Determine the [X, Y] coordinate at the center of the cell enclosing the given text.  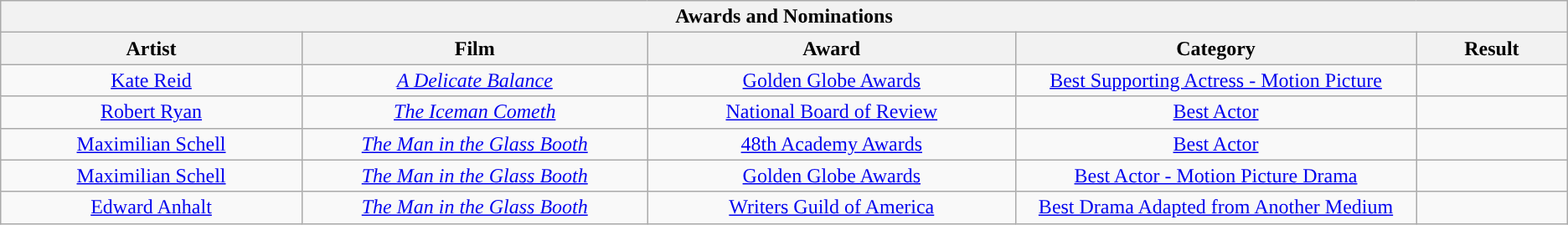
National Board of Review [831, 112]
Awards and Nominations [784, 17]
Edward Anhalt [152, 207]
Best Drama Adapted from Another Medium [1215, 207]
Writers Guild of America [831, 207]
Category [1215, 49]
Result [1493, 49]
The Iceman Cometh [474, 112]
Artist [152, 49]
Robert Ryan [152, 112]
Film [474, 49]
A Delicate Balance [474, 80]
Best Supporting Actress - Motion Picture [1215, 80]
Kate Reid [152, 80]
Best Actor - Motion Picture Drama [1215, 176]
Award [831, 49]
48th Academy Awards [831, 144]
